Search for the cell housing the specified text and yield its [x, y] center coordinate. 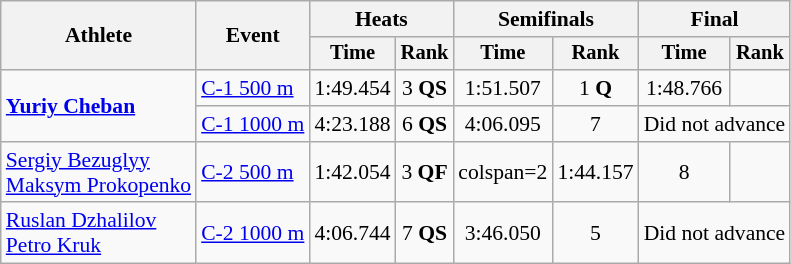
1 Q [595, 88]
1:44.157 [595, 172]
7 QS [425, 234]
C-2 1000 m [252, 234]
colspan=2 [502, 172]
1:49.454 [352, 88]
C-1 1000 m [252, 124]
Semifinals [546, 19]
Sergiy BezuglyyMaksym Prokopenko [98, 172]
5 [595, 234]
Athlete [98, 36]
4:23.188 [352, 124]
7 [595, 124]
C-1 500 m [252, 88]
4:06.744 [352, 234]
3:46.050 [502, 234]
3 QS [425, 88]
Event [252, 36]
8 [684, 172]
6 QS [425, 124]
3 QF [425, 172]
Final [715, 19]
Yuriy Cheban [98, 106]
1:42.054 [352, 172]
1:51.507 [502, 88]
1:48.766 [684, 88]
Heats [381, 19]
4:06.095 [502, 124]
Ruslan DzhalilovPetro Kruk [98, 234]
C-2 500 m [252, 172]
